Return [x, y] of the center of cell containing provided text 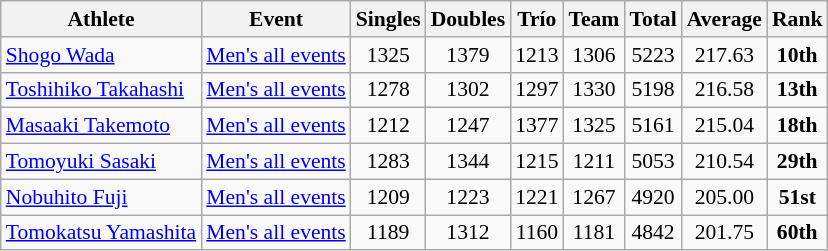
4920 [652, 197]
1181 [594, 233]
Team [594, 19]
Masaaki Takemoto [102, 126]
29th [798, 162]
Rank [798, 19]
1306 [594, 55]
Toshihiko Takahashi [102, 90]
1344 [468, 162]
1302 [468, 90]
1211 [594, 162]
1283 [388, 162]
210.54 [724, 162]
1212 [388, 126]
Singles [388, 19]
5053 [652, 162]
1297 [536, 90]
1379 [468, 55]
1267 [594, 197]
205.00 [724, 197]
10th [798, 55]
Tomokatsu Yamashita [102, 233]
5198 [652, 90]
5161 [652, 126]
Event [276, 19]
1247 [468, 126]
1312 [468, 233]
4842 [652, 233]
1278 [388, 90]
1215 [536, 162]
Tomoyuki Sasaki [102, 162]
1213 [536, 55]
1209 [388, 197]
1377 [536, 126]
215.04 [724, 126]
201.75 [724, 233]
Trío [536, 19]
1330 [594, 90]
1160 [536, 233]
51st [798, 197]
Total [652, 19]
Nobuhito Fuji [102, 197]
Shogo Wada [102, 55]
13th [798, 90]
Doubles [468, 19]
217.63 [724, 55]
60th [798, 233]
1221 [536, 197]
1189 [388, 233]
Average [724, 19]
18th [798, 126]
Athlete [102, 19]
216.58 [724, 90]
5223 [652, 55]
1223 [468, 197]
